Search for the cell housing the specified text and yield its [x, y] center coordinate. 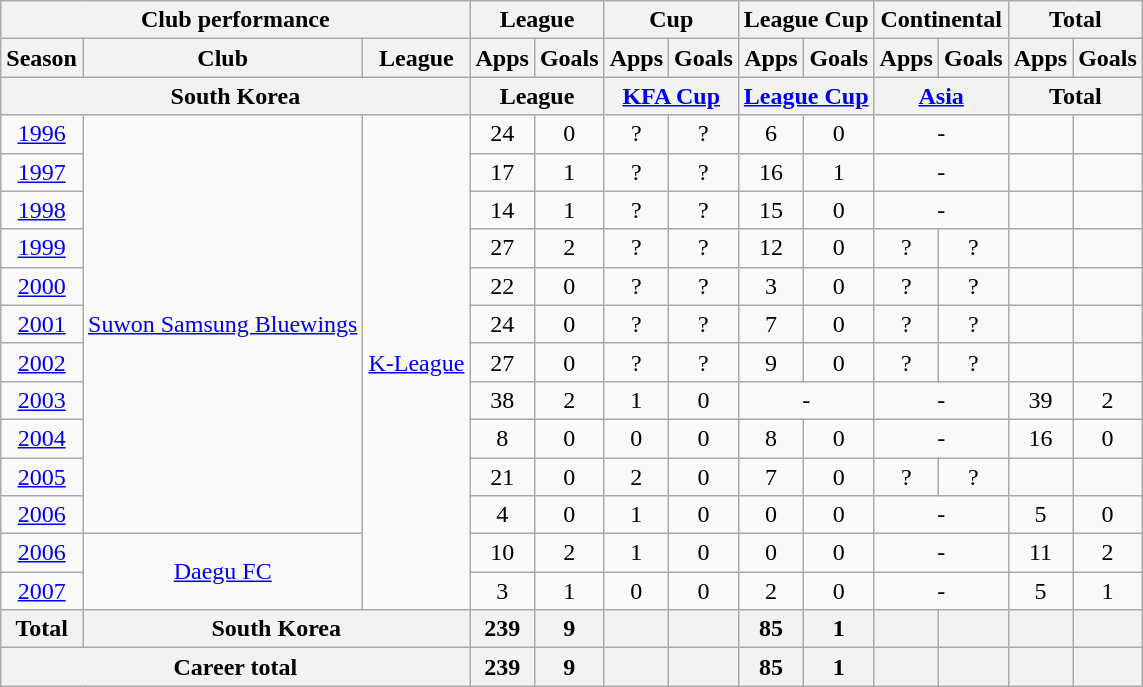
Season [42, 58]
1999 [42, 248]
2005 [42, 477]
K-League [416, 362]
Club performance [236, 20]
15 [770, 210]
2000 [42, 286]
21 [502, 477]
1998 [42, 210]
11 [1040, 553]
10 [502, 553]
6 [770, 134]
38 [502, 400]
14 [502, 210]
2001 [42, 324]
12 [770, 248]
Continental [941, 20]
Suwon Samsung Bluewings [222, 324]
KFA Cup [671, 96]
Club [222, 58]
2002 [42, 362]
2004 [42, 438]
22 [502, 286]
2003 [42, 400]
39 [1040, 400]
1997 [42, 172]
Cup [671, 20]
1996 [42, 134]
Daegu FC [222, 572]
Asia [941, 96]
Career total [236, 667]
4 [502, 515]
2007 [42, 591]
17 [502, 172]
